Pinpoint the cell where the given text exists, returning its (X, Y) midpoint coordinate. 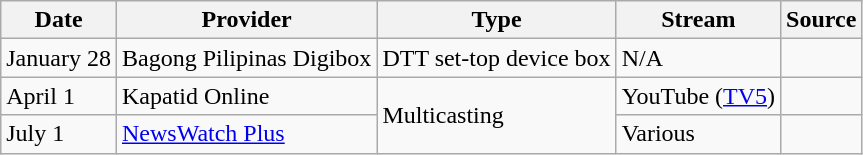
Date (59, 20)
DTT set-top device box (496, 58)
Provider (246, 20)
July 1 (59, 134)
Multicasting (496, 115)
Various (698, 134)
Kapatid Online (246, 96)
N/A (698, 58)
Source (822, 20)
January 28 (59, 58)
April 1 (59, 96)
Stream (698, 20)
NewsWatch Plus (246, 134)
Type (496, 20)
Bagong Pilipinas Digibox (246, 58)
YouTube (TV5) (698, 96)
